Identify which cell holds the provided text, then report its [x, y] central coordinate. 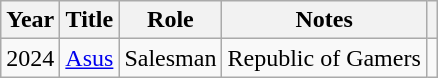
2024 [30, 58]
Notes [324, 20]
Year [30, 20]
Title [90, 20]
Republic of Gamers [324, 58]
Salesman [170, 58]
Role [170, 20]
Asus [90, 58]
